Determine the (X, Y) coordinate at the center of the cell enclosing the given text.  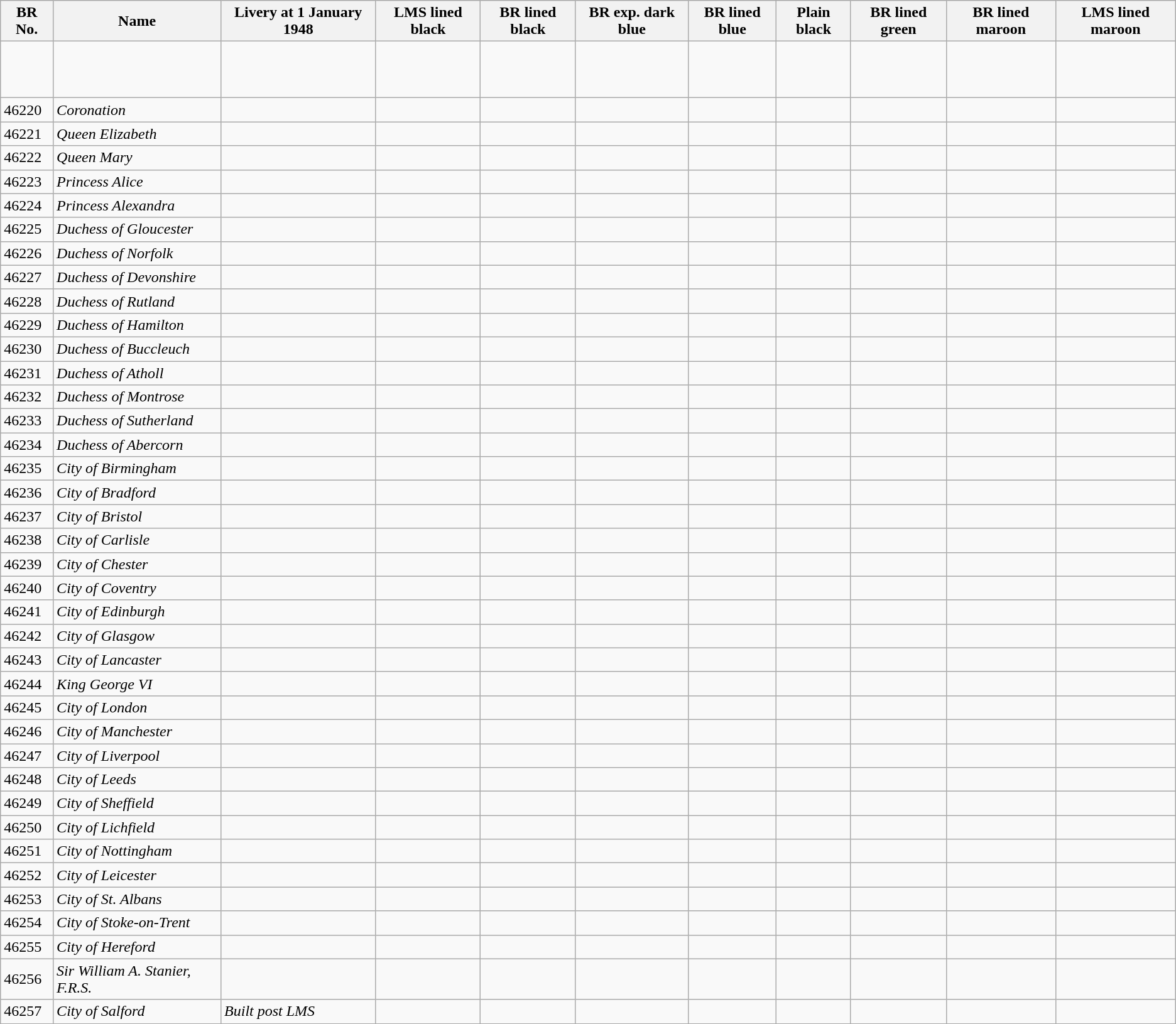
Plain black (814, 21)
Livery at 1 January 1948 (298, 21)
City of Edinburgh (137, 612)
City of Coventry (137, 588)
46238 (27, 540)
46253 (27, 899)
46242 (27, 636)
BR No. (27, 21)
BR lined maroon (1001, 21)
Queen Mary (137, 158)
BR lined green (898, 21)
46233 (27, 421)
City of St. Albans (137, 899)
46228 (27, 301)
46235 (27, 469)
46225 (27, 229)
BR exp. dark blue (632, 21)
46245 (27, 707)
46246 (27, 731)
City of Leeds (137, 780)
46220 (27, 110)
BR lined black (528, 21)
City of Nottingham (137, 851)
Duchess of Buccleuch (137, 349)
Duchess of Montrose (137, 397)
City of Bradford (137, 493)
46222 (27, 158)
City of Carlisle (137, 540)
Princess Alexandra (137, 205)
46237 (27, 516)
46230 (27, 349)
City of Leicester (137, 875)
Duchess of Sutherland (137, 421)
46247 (27, 756)
Name (137, 21)
46232 (27, 397)
46240 (27, 588)
46224 (27, 205)
City of Glasgow (137, 636)
King George VI (137, 684)
City of London (137, 707)
City of Sheffield (137, 803)
Sir William A. Stanier, F.R.S. (137, 979)
46229 (27, 325)
46241 (27, 612)
City of Lichfield (137, 827)
46250 (27, 827)
City of Stoke-on-Trent (137, 923)
City of Chester (137, 564)
Duchess of Gloucester (137, 229)
46249 (27, 803)
46248 (27, 780)
46231 (27, 373)
46255 (27, 947)
46256 (27, 979)
Duchess of Norfolk (137, 253)
46223 (27, 182)
LMS lined maroon (1116, 21)
46236 (27, 493)
46227 (27, 277)
46251 (27, 851)
46234 (27, 445)
46252 (27, 875)
Queen Elizabeth (137, 134)
City of Birmingham (137, 469)
46226 (27, 253)
City of Lancaster (137, 660)
City of Salford (137, 1011)
BR lined blue (732, 21)
46257 (27, 1011)
City of Manchester (137, 731)
Duchess of Hamilton (137, 325)
Princess Alice (137, 182)
LMS lined black (428, 21)
46243 (27, 660)
Duchess of Devonshire (137, 277)
46244 (27, 684)
46239 (27, 564)
Duchess of Abercorn (137, 445)
Built post LMS (298, 1011)
46254 (27, 923)
City of Liverpool (137, 756)
46221 (27, 134)
Coronation (137, 110)
City of Hereford (137, 947)
City of Bristol (137, 516)
Duchess of Rutland (137, 301)
Duchess of Atholl (137, 373)
